Search for the cell housing the specified text and yield its (x, y) center coordinate. 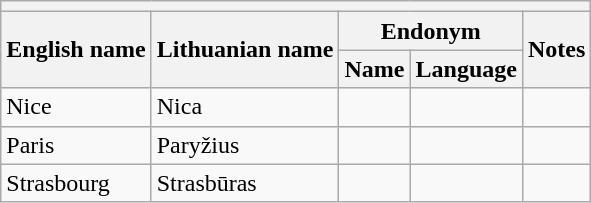
Endonym (430, 31)
English name (76, 50)
Notes (556, 50)
Lithuanian name (245, 50)
Paryžius (245, 145)
Paris (76, 145)
Name (374, 69)
Language (466, 69)
Nice (76, 107)
Strasbūras (245, 183)
Nica (245, 107)
Strasbourg (76, 183)
